Extract the [x, y] coordinate from the center of the cell holding the provided text.  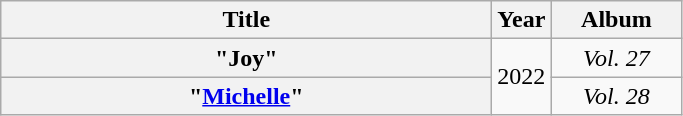
Title [246, 20]
"Michelle" [246, 96]
Album [616, 20]
Vol. 28 [616, 96]
Vol. 27 [616, 58]
Year [522, 20]
"Joy" [246, 58]
2022 [522, 77]
